Identify which cell holds the provided text, then report its [X, Y] central coordinate. 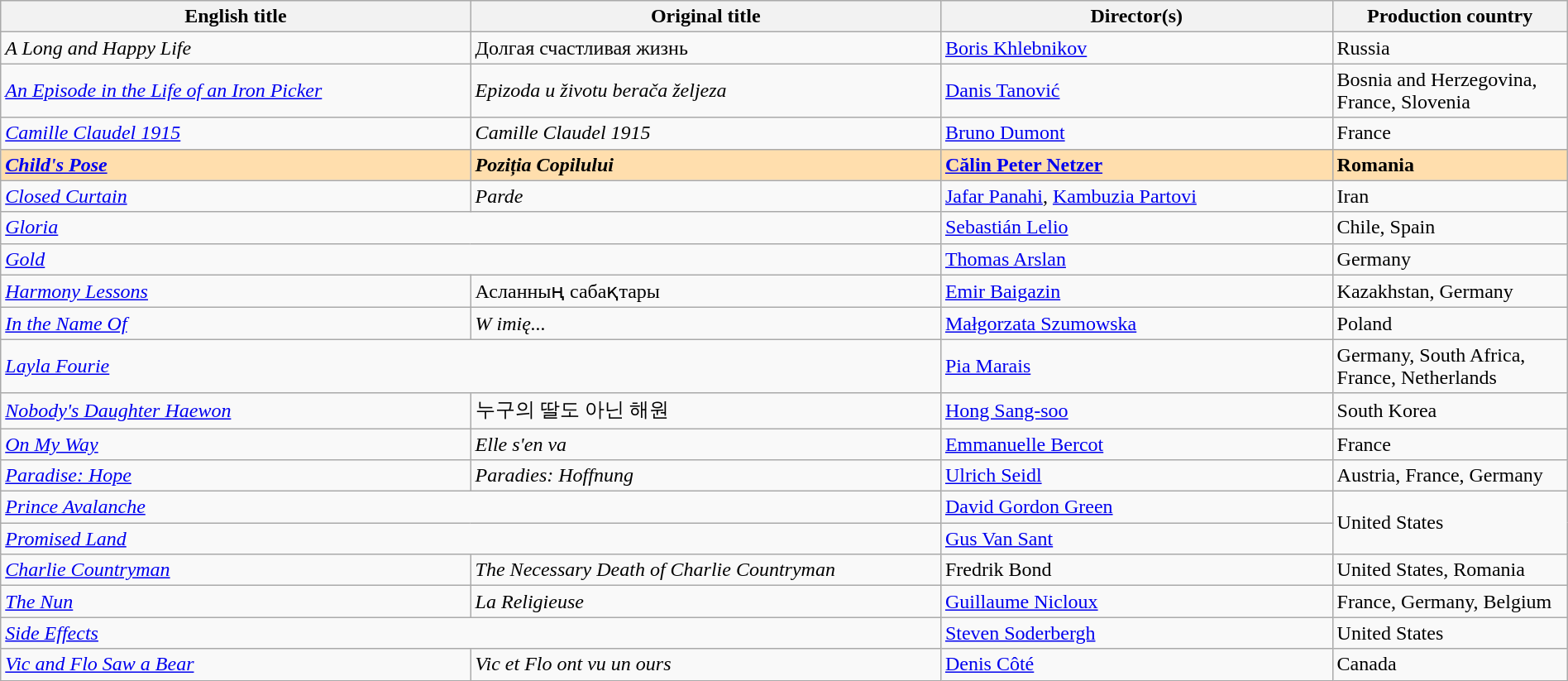
Closed Curtain [236, 196]
Harmony Lessons [236, 291]
Małgorzata Szumowska [1136, 324]
Gus Van Sant [1136, 539]
Child's Pose [236, 165]
Epizoda u životu berača željeza [705, 91]
An Episode in the Life of an Iron Picker [236, 91]
Nobody's Daughter Haewon [236, 410]
Poziția Copilului [705, 165]
Sebastián Lelio [1136, 228]
On My Way [236, 444]
Production country [1450, 17]
Chile, Spain [1450, 228]
Romania [1450, 165]
Danis Tanović [1136, 91]
France, Germany, Belgium [1450, 602]
Guillaume Nicloux [1136, 602]
Original title [705, 17]
Director(s) [1136, 17]
Denis Côté [1136, 664]
A Long and Happy Life [236, 48]
Pia Marais [1136, 366]
La Religieuse [705, 602]
Thomas Arslan [1136, 259]
Gold [471, 259]
Долгая счастливая жизнь [705, 48]
누구의 딸도 아닌 해원 [705, 410]
English title [236, 17]
Vic and Flo Saw a Bear [236, 664]
Emir Baigazin [1136, 291]
Асланның сабақтары [705, 291]
In the Name Of [236, 324]
Austria, France, Germany [1450, 476]
Jafar Panahi, Kambuzia Partovi [1136, 196]
Călin Peter Netzer [1136, 165]
Iran [1450, 196]
Prince Avalanche [471, 507]
Boris Khlebnikov [1136, 48]
Promised Land [471, 539]
Side Effects [471, 633]
Bosnia and Herzegovina, France, Slovenia [1450, 91]
W imię... [705, 324]
Emmanuelle Bercot [1136, 444]
Vic et Flo ont vu un ours [705, 664]
Germany [1450, 259]
Bruno Dumont [1136, 133]
Kazakhstan, Germany [1450, 291]
Layla Fourie [471, 366]
Parde [705, 196]
David Gordon Green [1136, 507]
Russia [1450, 48]
Fredrik Bond [1136, 570]
United States, Romania [1450, 570]
Gloria [471, 228]
Charlie Countryman [236, 570]
Elle s'en va [705, 444]
Poland [1450, 324]
Steven Soderbergh [1136, 633]
South Korea [1450, 410]
Canada [1450, 664]
Germany, South Africa, France, Netherlands [1450, 366]
The Nun [236, 602]
Hong Sang-soo [1136, 410]
Ulrich Seidl [1136, 476]
Paradise: Hope [236, 476]
Paradies: Hoffnung [705, 476]
The Necessary Death of Charlie Countryman [705, 570]
